Find where the given text appears and provide that cell's center as (X, Y) coordinate. 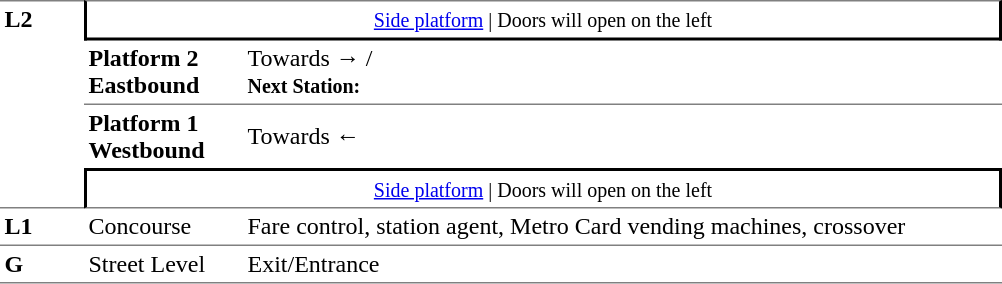
Platform 2Eastbound (164, 72)
Street Level (164, 264)
Fare control, station agent, Metro Card vending machines, crossover (622, 226)
Exit/Entrance (622, 264)
Platform 1Westbound (164, 136)
Concourse (164, 226)
L1 (42, 226)
Towards ← (622, 136)
Towards → / Next Station: (622, 72)
L2 (42, 104)
G (42, 264)
